Return [X, Y] of the center of cell containing provided text 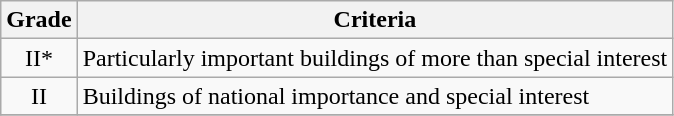
II* [39, 58]
Particularly important buildings of more than special interest [375, 58]
Grade [39, 20]
II [39, 96]
Buildings of national importance and special interest [375, 96]
Criteria [375, 20]
